Extract the (X, Y) coordinate from the center of the cell holding the provided text.  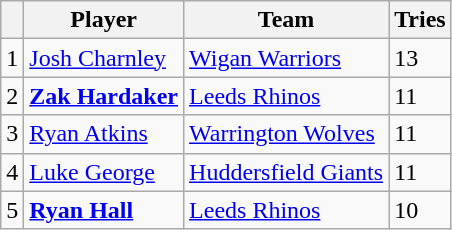
4 (12, 172)
Luke George (104, 172)
5 (12, 210)
1 (12, 58)
Ryan Atkins (104, 134)
Player (104, 20)
Huddersfield Giants (286, 172)
3 (12, 134)
10 (420, 210)
Zak Hardaker (104, 96)
2 (12, 96)
Warrington Wolves (286, 134)
Tries (420, 20)
13 (420, 58)
Wigan Warriors (286, 58)
Josh Charnley (104, 58)
Team (286, 20)
Ryan Hall (104, 210)
